Detect which cell encompasses the target text, then output its (X, Y) center coordinate. 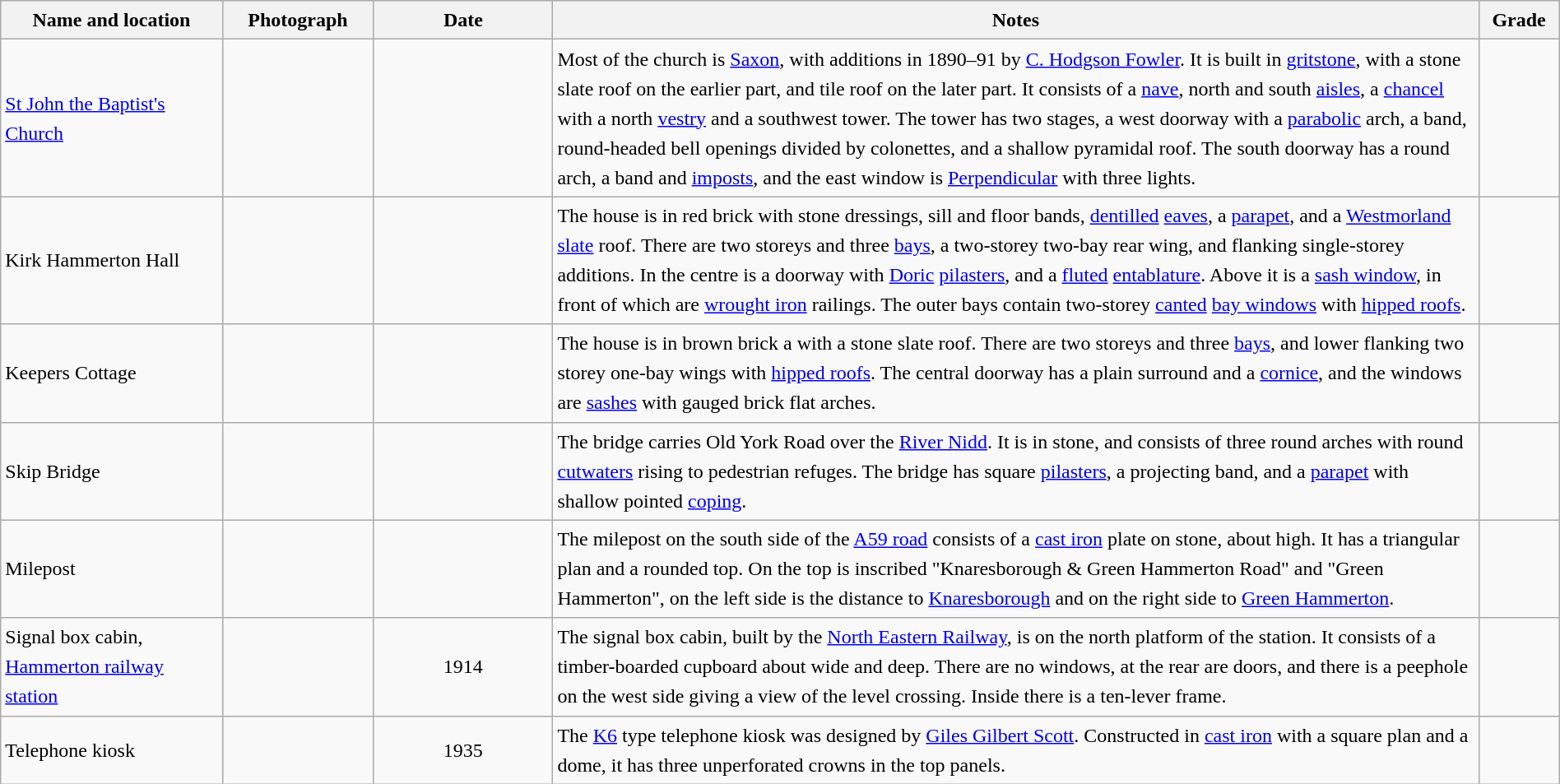
Keepers Cottage (112, 373)
Telephone kiosk (112, 750)
Name and location (112, 20)
Date (463, 20)
1935 (463, 750)
Signal box cabin, Hammerton railway station (112, 666)
Skip Bridge (112, 471)
Photograph (298, 20)
Kirk Hammerton Hall (112, 260)
Grade (1519, 20)
1914 (463, 666)
St John the Baptist's Church (112, 118)
Milepost (112, 569)
Notes (1015, 20)
